Determine the [x, y] coordinate at the center of the cell enclosing the given text.  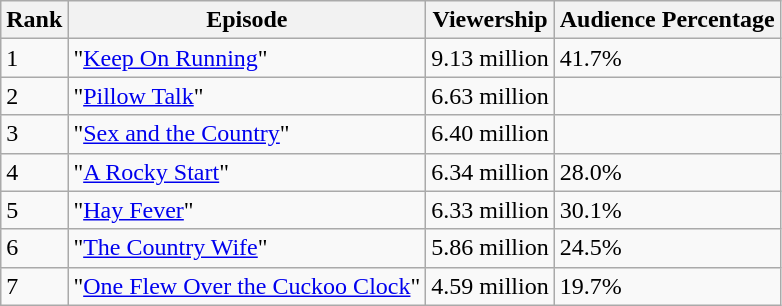
30.1% [667, 210]
19.7% [667, 286]
"Keep On Running" [247, 58]
28.0% [667, 172]
"One Flew Over the Cuckoo Clock" [247, 286]
Audience Percentage [667, 20]
6.40 million [490, 134]
"The Country Wife" [247, 248]
6.33 million [490, 210]
Viewership [490, 20]
6.34 million [490, 172]
2 [34, 96]
4 [34, 172]
5 [34, 210]
Episode [247, 20]
"Hay Fever" [247, 210]
"Pillow Talk" [247, 96]
3 [34, 134]
9.13 million [490, 58]
"Sex and the Country" [247, 134]
"A Rocky Start" [247, 172]
5.86 million [490, 248]
7 [34, 286]
6 [34, 248]
4.59 million [490, 286]
1 [34, 58]
41.7% [667, 58]
24.5% [667, 248]
Rank [34, 20]
6.63 million [490, 96]
